Capture the cell that displays the provided text and extract its (X, Y) central coordinate. 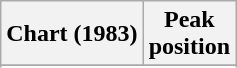
Peakposition (189, 34)
Chart (1983) (72, 34)
